Return the (X, Y) coordinate for the center point of the cell that contains the specified text.  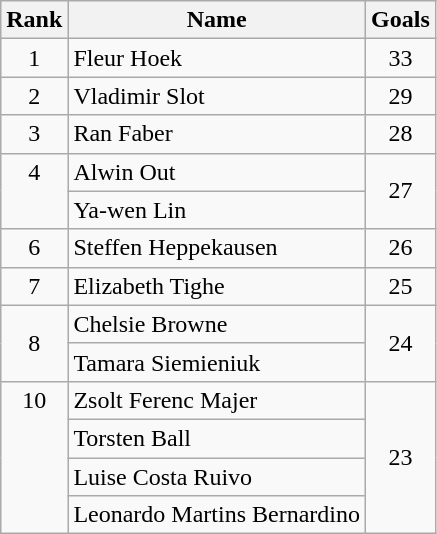
Torsten Ball (217, 438)
6 (34, 248)
Ya-wen Lin (217, 210)
24 (401, 343)
33 (401, 58)
4 (34, 191)
27 (401, 191)
8 (34, 343)
Steffen Heppekausen (217, 248)
Zsolt Ferenc Majer (217, 400)
Leonardo Martins Bernardino (217, 515)
Goals (401, 20)
1 (34, 58)
Tamara Siemieniuk (217, 362)
Ran Faber (217, 134)
Elizabeth Tighe (217, 286)
Alwin Out (217, 172)
Rank (34, 20)
29 (401, 96)
Luise Costa Ruivo (217, 477)
Name (217, 20)
23 (401, 457)
3 (34, 134)
Chelsie Browne (217, 324)
7 (34, 286)
26 (401, 248)
28 (401, 134)
Vladimir Slot (217, 96)
Fleur Hoek (217, 58)
2 (34, 96)
10 (34, 457)
25 (401, 286)
